Capture the cell that displays the provided text and extract its (X, Y) central coordinate. 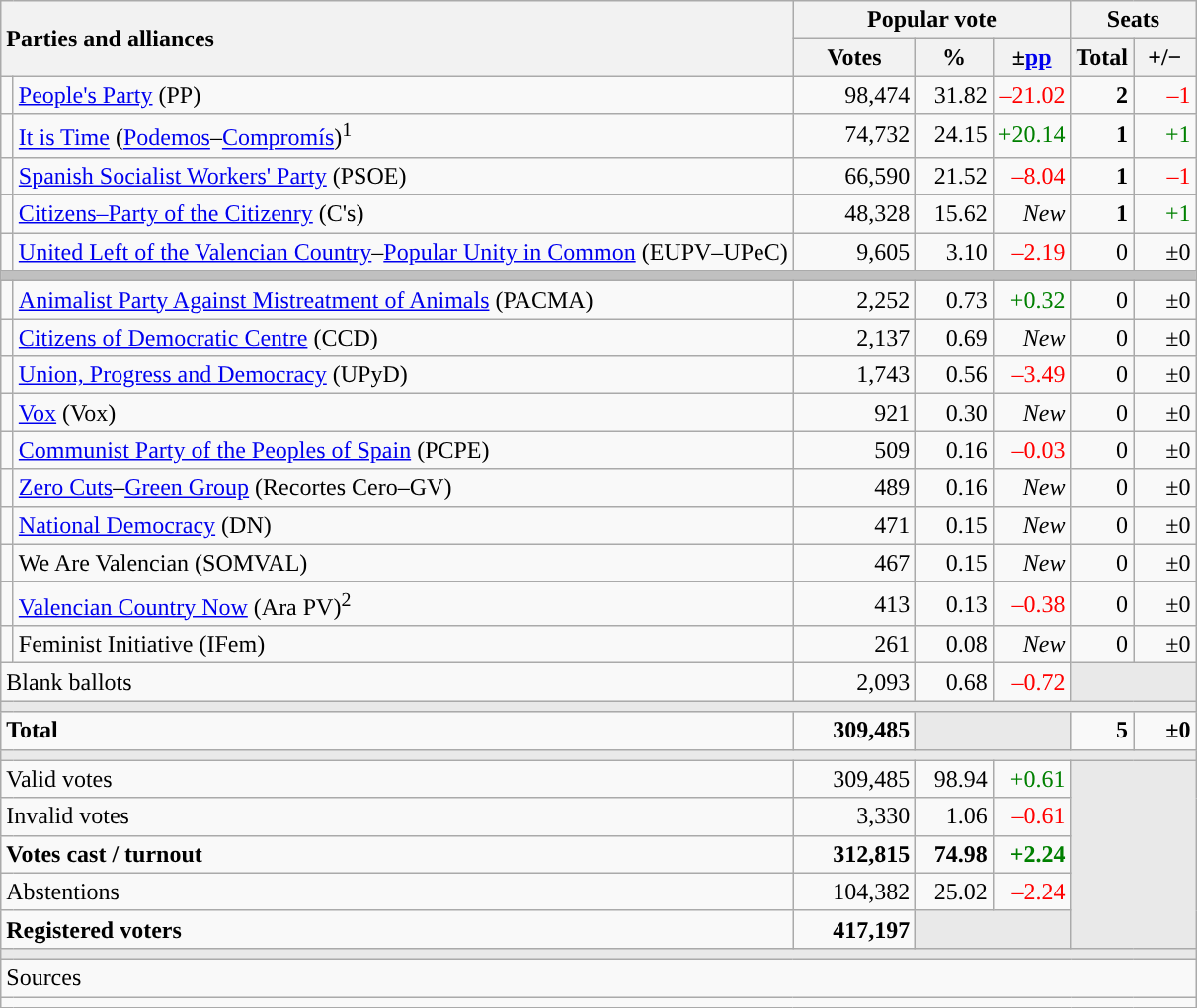
+0.61 (1031, 779)
Union, Progress and Democracy (UPyD) (403, 375)
Sources (598, 977)
489 (854, 488)
0.13 (954, 604)
2,252 (854, 300)
3,330 (854, 816)
–0.61 (1031, 816)
Citizens of Democratic Centre (CCD) (403, 338)
Parties and alliances (397, 39)
48,328 (854, 214)
–0.72 (1031, 682)
0.69 (954, 338)
It is Time (Podemos–Compromís)1 (403, 136)
98,474 (854, 95)
–21.02 (1031, 95)
5 (1102, 731)
–0.38 (1031, 604)
Spanish Socialist Workers' Party (PSOE) (403, 176)
413 (854, 604)
0.08 (954, 645)
21.52 (954, 176)
+20.14 (1031, 136)
Animalist Party Against Mistreatment of Animals (PACMA) (403, 300)
Votes (854, 57)
–0.03 (1031, 450)
0.73 (954, 300)
Popular vote (932, 20)
–8.04 (1031, 176)
98.94 (954, 779)
Abstentions (397, 892)
0.68 (954, 682)
261 (854, 645)
Votes cast / turnout (397, 854)
Zero Cuts–Green Group (Recortes Cero–GV) (403, 488)
467 (854, 563)
Registered voters (397, 929)
1,743 (854, 375)
Invalid votes (397, 816)
9,605 (854, 252)
921 (854, 413)
Valid votes (397, 779)
Seats (1134, 20)
509 (854, 450)
25.02 (954, 892)
2 (1102, 95)
312,815 (854, 854)
–2.24 (1031, 892)
1.06 (954, 816)
+0.32 (1031, 300)
104,382 (854, 892)
Communist Party of the Peoples of Spain (PCPE) (403, 450)
–3.49 (1031, 375)
+2.24 (1031, 854)
15.62 (954, 214)
United Left of the Valencian Country–Popular Unity in Common (EUPV–UPeC) (403, 252)
0.30 (954, 413)
People's Party (PP) (403, 95)
Valencian Country Now (Ara PV)2 (403, 604)
74.98 (954, 854)
2,137 (854, 338)
2,093 (854, 682)
3.10 (954, 252)
% (954, 57)
Feminist Initiative (IFem) (403, 645)
–2.19 (1031, 252)
+/− (1165, 57)
66,590 (854, 176)
Blank ballots (397, 682)
24.15 (954, 136)
±pp (1031, 57)
74,732 (854, 136)
471 (854, 525)
Vox (Vox) (403, 413)
National Democracy (DN) (403, 525)
Citizens–Party of the Citizenry (C's) (403, 214)
We Are Valencian (SOMVAL) (403, 563)
417,197 (854, 929)
31.82 (954, 95)
0.56 (954, 375)
